Pinpoint the cell where the given text exists, returning its (x, y) midpoint coordinate. 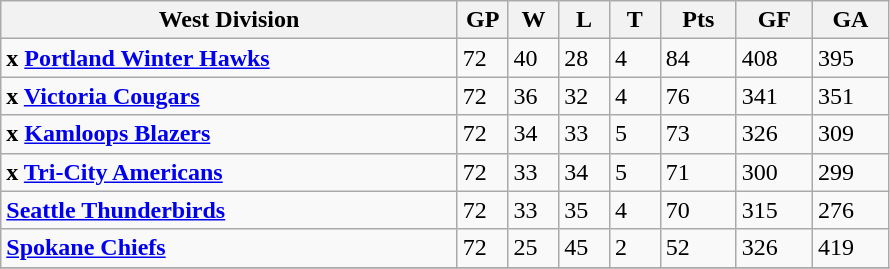
25 (534, 248)
71 (698, 172)
45 (584, 248)
40 (534, 58)
52 (698, 248)
76 (698, 96)
341 (774, 96)
299 (850, 172)
W (534, 20)
315 (774, 210)
300 (774, 172)
28 (584, 58)
x Tri-City Americans (230, 172)
GA (850, 20)
T (634, 20)
70 (698, 210)
Seattle Thunderbirds (230, 210)
West Division (230, 20)
84 (698, 58)
309 (850, 134)
GF (774, 20)
x Kamloops Blazers (230, 134)
351 (850, 96)
395 (850, 58)
32 (584, 96)
x Portland Winter Hawks (230, 58)
Pts (698, 20)
276 (850, 210)
35 (584, 210)
419 (850, 248)
408 (774, 58)
x Victoria Cougars (230, 96)
GP (482, 20)
Spokane Chiefs (230, 248)
2 (634, 248)
73 (698, 134)
L (584, 20)
36 (534, 96)
